Detect which cell encompasses the target text, then output its [X, Y] center coordinate. 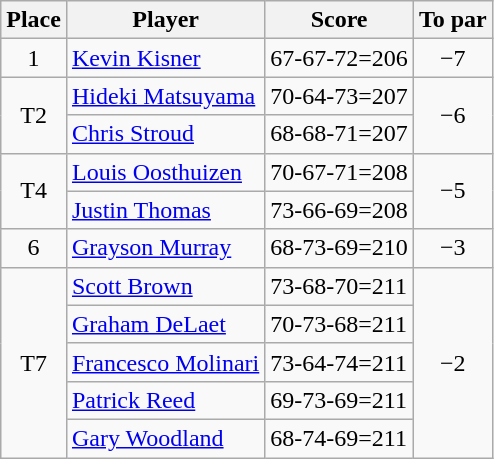
Hideki Matsuyama [165, 96]
−6 [452, 115]
6 [34, 248]
−5 [452, 191]
68-74-69=211 [340, 438]
73-66-69=208 [340, 210]
Player [165, 20]
70-64-73=207 [340, 96]
67-67-72=206 [340, 58]
70-67-71=208 [340, 172]
Louis Oosthuizen [165, 172]
69-73-69=211 [340, 400]
Justin Thomas [165, 210]
−7 [452, 58]
T2 [34, 115]
73-64-74=211 [340, 362]
−2 [452, 362]
To par [452, 20]
Score [340, 20]
Place [34, 20]
Gary Woodland [165, 438]
Graham DeLaet [165, 324]
Grayson Murray [165, 248]
Chris Stroud [165, 134]
Patrick Reed [165, 400]
T4 [34, 191]
1 [34, 58]
70-73-68=211 [340, 324]
Kevin Kisner [165, 58]
Francesco Molinari [165, 362]
Scott Brown [165, 286]
−3 [452, 248]
68-68-71=207 [340, 134]
68-73-69=210 [340, 248]
73-68-70=211 [340, 286]
T7 [34, 362]
